From the cell containing the given text, extract its center point as (X, Y) coordinate. 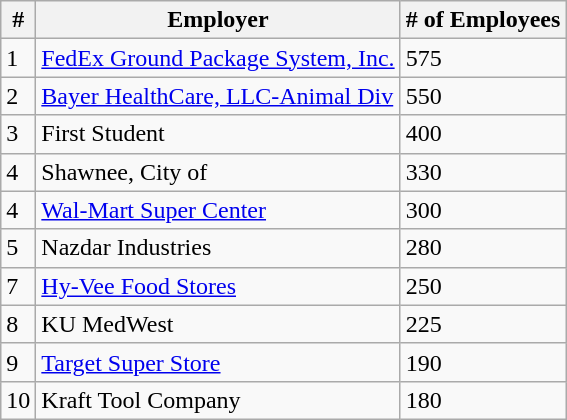
Hy-Vee Food Stores (218, 286)
9 (18, 362)
330 (483, 172)
190 (483, 362)
Wal-Mart Super Center (218, 210)
7 (18, 286)
8 (18, 324)
550 (483, 96)
FedEx Ground Package System, Inc. (218, 58)
5 (18, 248)
3 (18, 134)
First Student (218, 134)
1 (18, 58)
400 (483, 134)
KU MedWest (218, 324)
180 (483, 400)
250 (483, 286)
280 (483, 248)
Kraft Tool Company (218, 400)
10 (18, 400)
300 (483, 210)
Shawnee, City of (218, 172)
Employer (218, 20)
Bayer HealthCare, LLC-Animal Div (218, 96)
# (18, 20)
# of Employees (483, 20)
Nazdar Industries (218, 248)
575 (483, 58)
225 (483, 324)
Target Super Store (218, 362)
2 (18, 96)
